Pinpoint the cell where the given text exists, returning its [X, Y] midpoint coordinate. 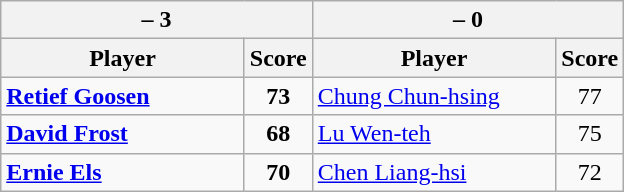
– 0 [468, 20]
Lu Wen-teh [434, 134]
– 3 [157, 20]
70 [278, 172]
Retief Goosen [123, 96]
73 [278, 96]
72 [590, 172]
Chung Chun-hsing [434, 96]
77 [590, 96]
Chen Liang-hsi [434, 172]
68 [278, 134]
David Frost [123, 134]
Ernie Els [123, 172]
75 [590, 134]
